Output the [x, y] coordinate of the center of the cell containing the given text.  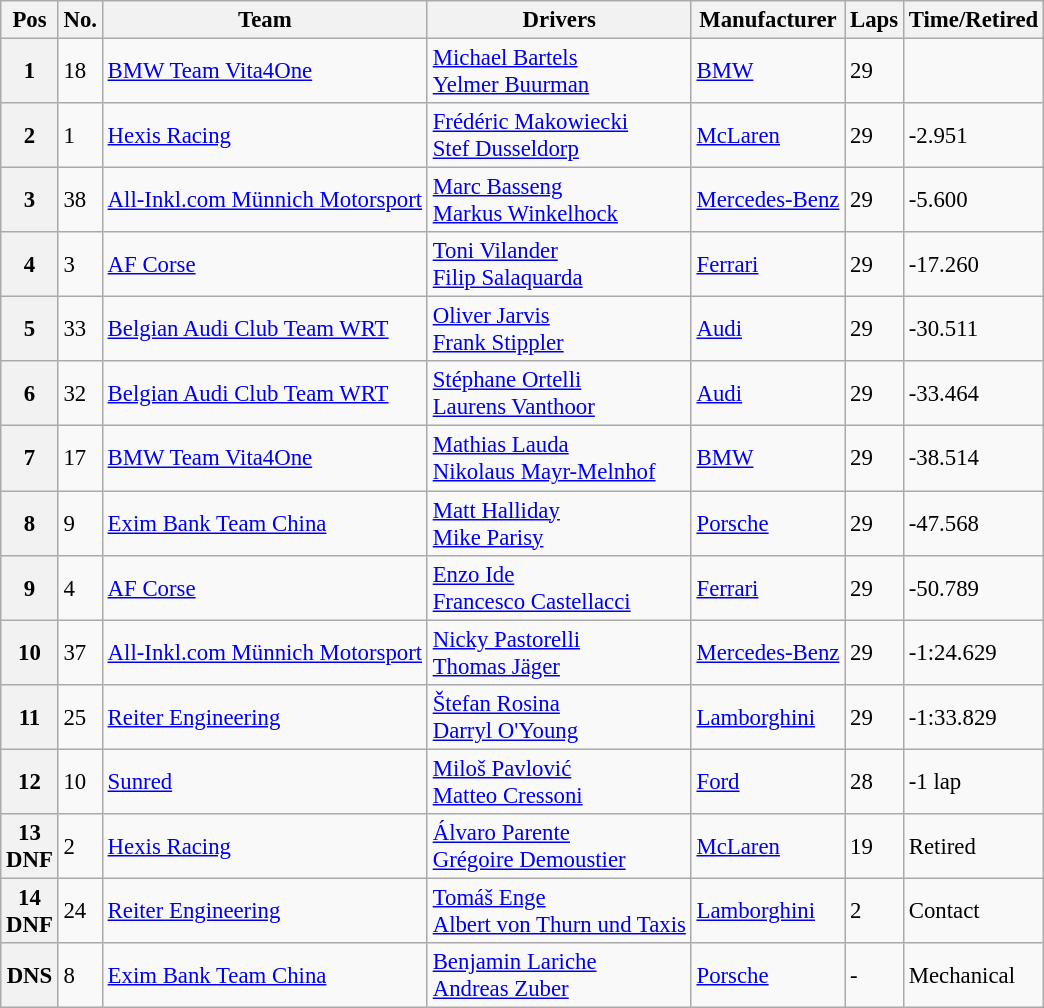
Stéphane Ortelli Laurens Vanthoor [559, 394]
Frédéric Makowiecki Stef Dusseldorp [559, 136]
DNS [30, 976]
5 [30, 330]
6 [30, 394]
14DNF [30, 910]
-5.600 [973, 200]
11 [30, 716]
-1:24.629 [973, 652]
-50.789 [973, 588]
Mechanical [973, 976]
Marc Basseng Markus Winkelhock [559, 200]
-30.511 [973, 330]
Miloš Pavlović Matteo Cressoni [559, 782]
Contact [973, 910]
Laps [874, 20]
Ford [768, 782]
37 [80, 652]
Team [264, 20]
-33.464 [973, 394]
-1:33.829 [973, 716]
Sunred [264, 782]
No. [80, 20]
25 [80, 716]
17 [80, 458]
-47.568 [973, 524]
Álvaro Parente Grégoire Demoustier [559, 846]
32 [80, 394]
38 [80, 200]
Pos [30, 20]
-2.951 [973, 136]
Oliver Jarvis Frank Stippler [559, 330]
Retired [973, 846]
18 [80, 72]
28 [874, 782]
- [874, 976]
Tomáš Enge Albert von Thurn und Taxis [559, 910]
Michael Bartels Yelmer Buurman [559, 72]
Matt Halliday Mike Parisy [559, 524]
Mathias Lauda Nikolaus Mayr-Melnhof [559, 458]
Nicky Pastorelli Thomas Jäger [559, 652]
-38.514 [973, 458]
Benjamin Lariche Andreas Zuber [559, 976]
Toni Vilander Filip Salaquarda [559, 264]
7 [30, 458]
19 [874, 846]
-17.260 [973, 264]
Drivers [559, 20]
Štefan Rosina Darryl O'Young [559, 716]
-1 lap [973, 782]
Enzo Ide Francesco Castellacci [559, 588]
33 [80, 330]
24 [80, 910]
Time/Retired [973, 20]
13DNF [30, 846]
12 [30, 782]
Manufacturer [768, 20]
